Scan for the cell matching the given text and deliver its [X, Y] coordinate at center. 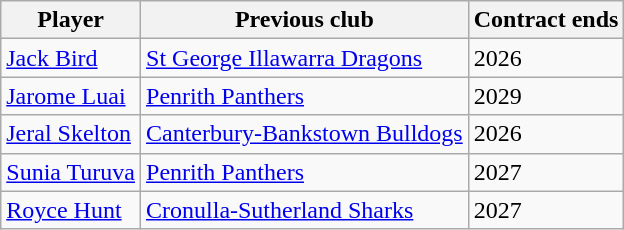
Royce Hunt [71, 210]
Cronulla-Sutherland Sharks [305, 210]
Canterbury-Bankstown Bulldogs [305, 134]
Player [71, 20]
Contract ends [546, 20]
Jeral Skelton [71, 134]
St George Illawarra Dragons [305, 58]
Previous club [305, 20]
Jarome Luai [71, 96]
2029 [546, 96]
Sunia Turuva [71, 172]
Jack Bird [71, 58]
